From the cell containing the given text, extract its center point as (x, y) coordinate. 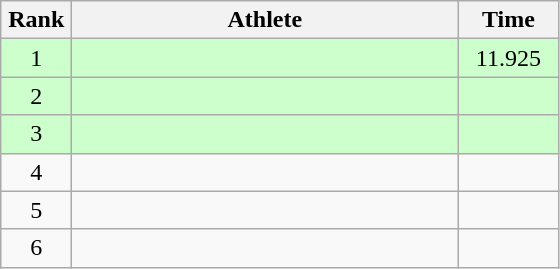
11.925 (508, 58)
Rank (36, 20)
1 (36, 58)
4 (36, 172)
6 (36, 248)
Time (508, 20)
Athlete (265, 20)
2 (36, 96)
5 (36, 210)
3 (36, 134)
